For the text-containing cell, return its midpoint in (X, Y) coordinate format. 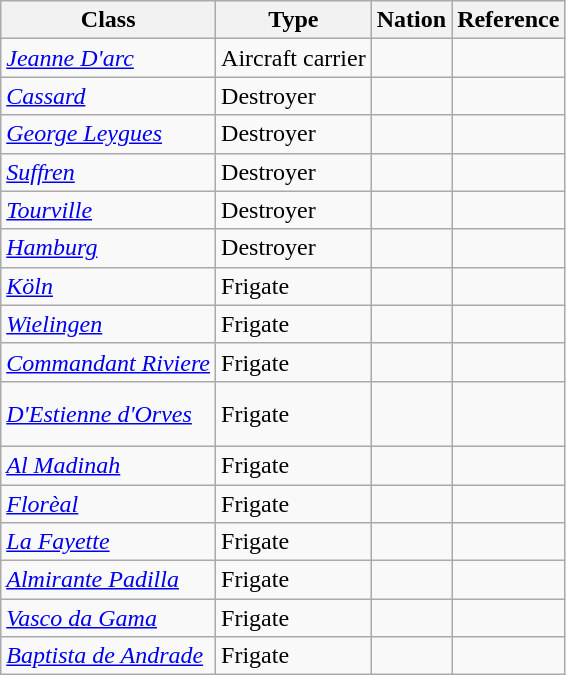
Florèal (108, 503)
Wielingen (108, 324)
Almirante Padilla (108, 580)
Nation (411, 20)
Jeanne D'arc (108, 58)
Köln (108, 286)
Vasco da Gama (108, 618)
La Fayette (108, 542)
Baptista de Andrade (108, 656)
Cassard (108, 96)
Hamburg (108, 248)
Type (294, 20)
Aircraft carrier (294, 58)
Al Madinah (108, 465)
Commandant Riviere (108, 362)
Class (108, 20)
Tourville (108, 210)
Reference (508, 20)
Suffren (108, 172)
George Leygues (108, 134)
D'Estienne d'Orves (108, 414)
